Return the [x, y] coordinate for the center point of the cell that contains the specified text.  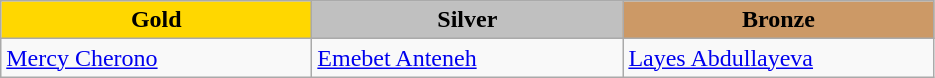
Layes Abdullayeva [778, 58]
Emebet Anteneh [468, 58]
Bronze [778, 20]
Silver [468, 20]
Gold [156, 20]
Mercy Cherono [156, 58]
